Search for the cell housing the specified text and yield its (x, y) center coordinate. 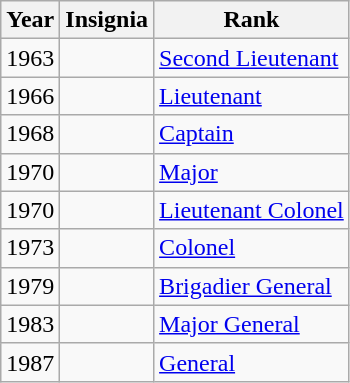
1979 (30, 286)
Insignia (107, 20)
Major General (252, 324)
Colonel (252, 248)
General (252, 362)
Captain (252, 134)
1973 (30, 248)
Brigadier General (252, 286)
1987 (30, 362)
1968 (30, 134)
Major (252, 172)
Second Lieutenant (252, 58)
Rank (252, 20)
1983 (30, 324)
1963 (30, 58)
Year (30, 20)
Lieutenant (252, 96)
1966 (30, 96)
Lieutenant Colonel (252, 210)
